Search for the cell housing the specified text and yield its (X, Y) center coordinate. 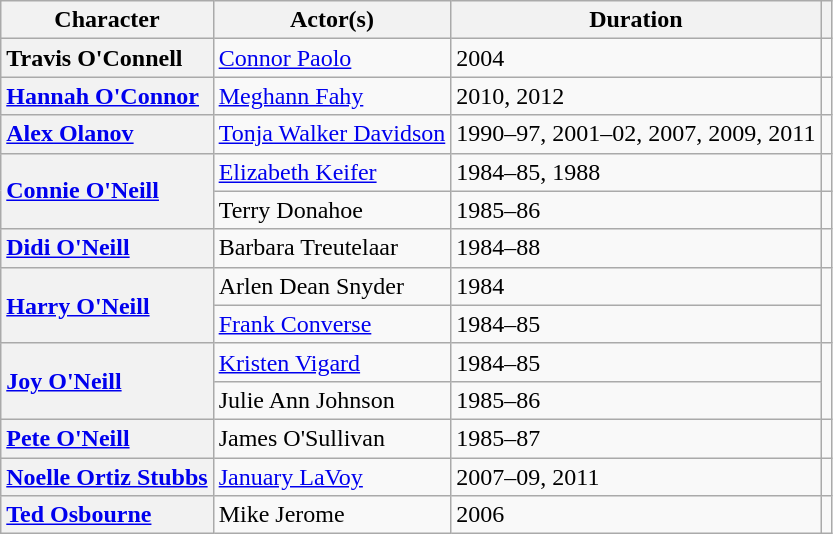
Hannah O'Connor (107, 96)
Noelle Ortiz Stubbs (107, 477)
Duration (636, 20)
1984–88 (636, 248)
1984 (636, 286)
Character (107, 20)
Elizabeth Keifer (332, 172)
Actor(s) (332, 20)
2004 (636, 58)
Arlen Dean Snyder (332, 286)
1984–85, 1988 (636, 172)
Julie Ann Johnson (332, 400)
Frank Converse (332, 324)
2010, 2012 (636, 96)
2006 (636, 515)
Connor Paolo (332, 58)
Tonja Walker Davidson (332, 134)
Mike Jerome (332, 515)
2007–09, 2011 (636, 477)
Terry Donahoe (332, 210)
Ted Osbourne (107, 515)
Travis O'Connell (107, 58)
Connie O'Neill (107, 191)
Didi O'Neill (107, 248)
Kristen Vigard (332, 362)
Alex Olanov (107, 134)
1985–87 (636, 438)
James O'Sullivan (332, 438)
January LaVoy (332, 477)
Harry O'Neill (107, 305)
Barbara Treutelaar (332, 248)
Joy O'Neill (107, 381)
Pete O'Neill (107, 438)
1990–97, 2001–02, 2007, 2009, 2011 (636, 134)
Meghann Fahy (332, 96)
